Determine the (X, Y) coordinate at the center of the cell enclosing the given text.  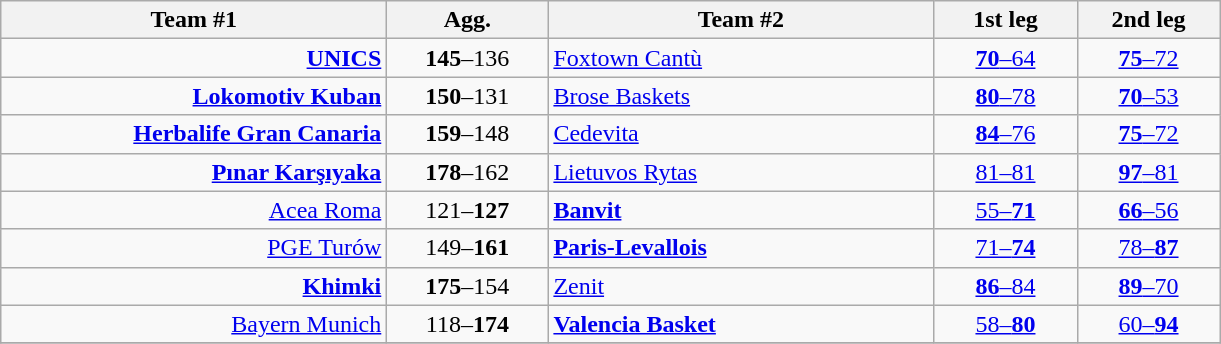
81–81 (1006, 172)
118–174 (468, 324)
149–161 (468, 248)
70–53 (1148, 96)
Herbalife Gran Canaria (194, 134)
Foxtown Cantù (741, 58)
Banvit (741, 210)
2nd leg (1148, 20)
70–64 (1006, 58)
78–87 (1148, 248)
55–71 (1006, 210)
121–127 (468, 210)
159–148 (468, 134)
Zenit (741, 286)
Team #1 (194, 20)
Paris-Levallois (741, 248)
Pınar Karşıyaka (194, 172)
84–76 (1006, 134)
1st leg (1006, 20)
89–70 (1148, 286)
71–74 (1006, 248)
PGE Turów (194, 248)
58–80 (1006, 324)
86–84 (1006, 286)
Cedevita (741, 134)
80–78 (1006, 96)
Agg. (468, 20)
97–81 (1148, 172)
Team #2 (741, 20)
Acea Roma (194, 210)
175–154 (468, 286)
150–131 (468, 96)
145–136 (468, 58)
60–94 (1148, 324)
Valencia Basket (741, 324)
Lokomotiv Kuban (194, 96)
Bayern Munich (194, 324)
Brose Baskets (741, 96)
66–56 (1148, 210)
UNICS (194, 58)
Lietuvos Rytas (741, 172)
178–162 (468, 172)
Khimki (194, 286)
